Scan for the cell matching the given text and deliver its [x, y] coordinate at center. 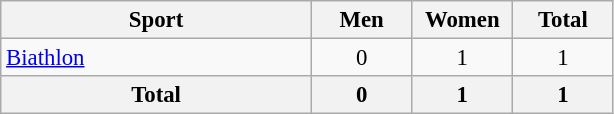
Biathlon [156, 58]
Men [362, 20]
Sport [156, 20]
Women [462, 20]
